Capture the cell that displays the provided text and extract its (X, Y) central coordinate. 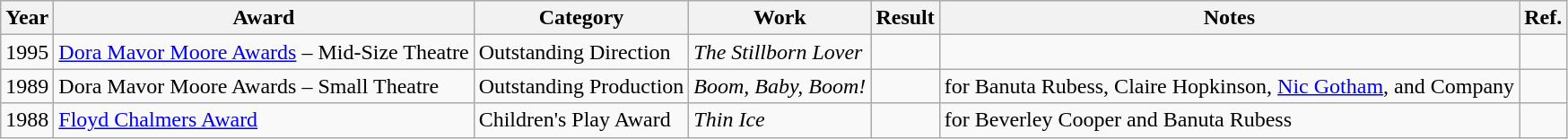
Ref. (1543, 18)
Result (905, 18)
1989 (27, 86)
Outstanding Direction (581, 52)
Dora Mavor Moore Awards – Small Theatre (264, 86)
Work (780, 18)
Thin Ice (780, 120)
Year (27, 18)
Notes (1229, 18)
Children's Play Award (581, 120)
1988 (27, 120)
Outstanding Production (581, 86)
for Banuta Rubess, Claire Hopkinson, Nic Gotham, and Company (1229, 86)
Award (264, 18)
1995 (27, 52)
for Beverley Cooper and Banuta Rubess (1229, 120)
Dora Mavor Moore Awards – Mid-Size Theatre (264, 52)
The Stillborn Lover (780, 52)
Boom, Baby, Boom! (780, 86)
Floyd Chalmers Award (264, 120)
Category (581, 18)
